From the cell containing the given text, extract its center point as [x, y] coordinate. 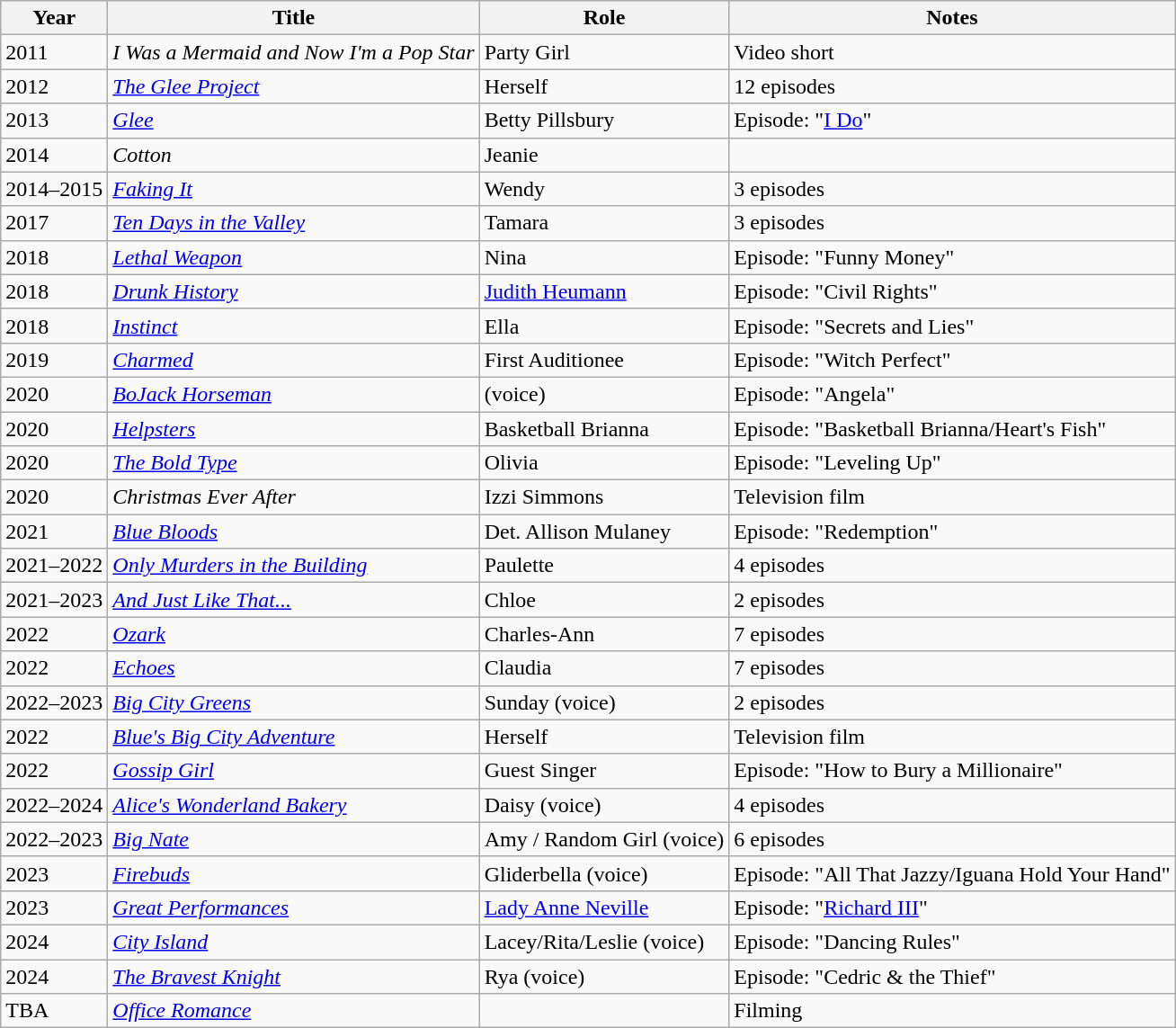
Blue's Big City Adventure [293, 737]
Charmed [293, 360]
TBA [54, 1011]
Year [54, 18]
Wendy [604, 189]
Christmas Ever After [293, 497]
Lacey/Rita/Leslie (voice) [604, 942]
I Was a Mermaid and Now I'm a Pop Star [293, 52]
Video short [952, 52]
The Glee Project [293, 86]
Glee [293, 121]
And Just Like That... [293, 600]
First Auditionee [604, 360]
Episode: "I Do" [952, 121]
Basketball Brianna [604, 429]
Episode: "Angela" [952, 394]
2021 [54, 532]
Title [293, 18]
Only Murders in the Building [293, 566]
Sunday (voice) [604, 702]
BoJack Horseman [293, 394]
The Bold Type [293, 463]
Filming [952, 1011]
Drunk History [293, 291]
2013 [54, 121]
Episode: "Civil Rights" [952, 291]
2017 [54, 223]
Betty Pillsbury [604, 121]
Office Romance [293, 1011]
Gossip Girl [293, 771]
Rya (voice) [604, 976]
Episode: "Witch Perfect" [952, 360]
2011 [54, 52]
Role [604, 18]
Ozark [293, 634]
Tamara [604, 223]
Chloe [604, 600]
12 episodes [952, 86]
Olivia [604, 463]
Episode: "Redemption" [952, 532]
Helpsters [293, 429]
Lethal Weapon [293, 257]
Big Nate [293, 839]
2014–2015 [54, 189]
Episode: "How to Bury a Millionaire" [952, 771]
The Bravest Knight [293, 976]
Episode: "Dancing Rules" [952, 942]
2021–2023 [54, 600]
Episode: "Richard III" [952, 907]
Episode: "All That Jazzy/Iguana Hold Your Hand" [952, 873]
2022–2024 [54, 805]
Amy / Random Girl (voice) [604, 839]
Det. Allison Mulaney [604, 532]
Charles-Ann [604, 634]
Notes [952, 18]
Blue Bloods [293, 532]
Jeanie [604, 155]
City Island [293, 942]
Episode: "Basketball Brianna/Heart's Fish" [952, 429]
2014 [54, 155]
Ten Days in the Valley [293, 223]
Guest Singer [604, 771]
Ella [604, 326]
Judith Heumann [604, 291]
2012 [54, 86]
Cotton [293, 155]
Paulette [604, 566]
Izzi Simmons [604, 497]
2021–2022 [54, 566]
Lady Anne Neville [604, 907]
Episode: "Leveling Up" [952, 463]
6 episodes [952, 839]
Great Performances [293, 907]
Echoes [293, 668]
Party Girl [604, 52]
Episode: "Funny Money" [952, 257]
Big City Greens [293, 702]
Alice's Wonderland Bakery [293, 805]
(voice) [604, 394]
Instinct [293, 326]
Nina [604, 257]
2019 [54, 360]
Gliderbella (voice) [604, 873]
Faking It [293, 189]
Daisy (voice) [604, 805]
Firebuds [293, 873]
Episode: "Cedric & the Thief" [952, 976]
Episode: "Secrets and Lies" [952, 326]
Claudia [604, 668]
